Capture the cell that displays the provided text and extract its (x, y) central coordinate. 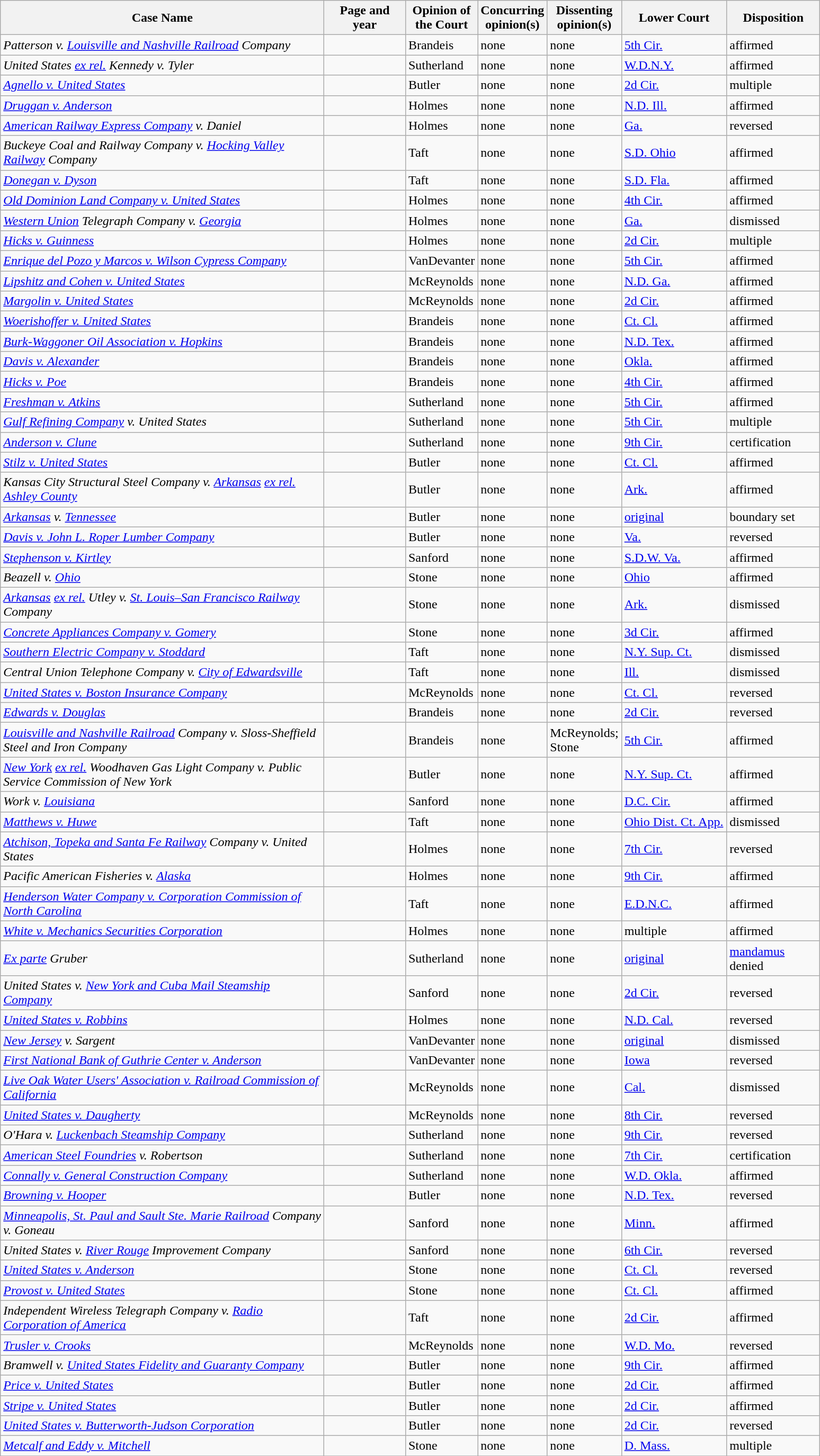
Gulf Refining Company v. United States (162, 422)
Trusler v. Crooks (162, 1345)
Price v. United States (162, 1385)
Stripe v. United States (162, 1406)
8th Cir. (674, 1115)
Case Name (162, 18)
Lipshitz and Cohen v. United States (162, 281)
Ill. (674, 672)
Burk-Waggoner Oil Association v. Hopkins (162, 341)
White v. Mechanics Securities Corporation (162, 931)
Arkansas ex rel. Utley v. St. Louis–San Francisco Railway Company (162, 605)
Minn. (674, 1223)
Southern Electric Company v. Stoddard (162, 652)
Va. (674, 537)
Western Union Telegraph Company v. Georgia (162, 220)
United States v. New York and Cuba Mail Steamship Company (162, 992)
3d Cir. (674, 632)
American Railway Express Company v. Daniel (162, 125)
United States v. Boston Insurance Company (162, 693)
N.D. Ill. (674, 105)
Browning v. Hooper (162, 1196)
Woerishoffer v. United States (162, 321)
Edwards v. Douglas (162, 713)
Hicks v. Guinness (162, 240)
McReynolds; Stone (584, 740)
W.D. Okla. (674, 1175)
Louisville and Nashville Railroad Company v. Sloss-Sheffield Steel and Iron Company (162, 740)
Freshman v. Atkins (162, 402)
United States v. Robbins (162, 1020)
Ohio (674, 577)
Concurring opinion(s) (513, 18)
Independent Wireless Telegraph Company v. Radio Corporation of America (162, 1317)
Pacific American Fisheries v. Alaska (162, 876)
United States v. Anderson (162, 1270)
United States v. Daugherty (162, 1115)
Enrique del Pozo y Marcos v. Wilson Cypress Company (162, 260)
Dissenting opinion(s) (584, 18)
Druggan v. Anderson (162, 105)
Matthews v. Huwe (162, 822)
Davis v. Alexander (162, 362)
Davis v. John L. Roper Lumber Company (162, 537)
Hicks v. Poe (162, 382)
Stephenson v. Kirtley (162, 557)
Metcalf and Eddy v. Mitchell (162, 1446)
Atchison, Topeka and Santa Fe Railway Company v. United States (162, 849)
boundary set (773, 517)
Opinion of the Court (441, 18)
Stilz v. United States (162, 462)
Margolin v. United States (162, 301)
Disposition (773, 18)
D.C. Cir. (674, 802)
W.D.N.Y. (674, 65)
Page and year (365, 18)
Concrete Appliances Company v. Gomery (162, 632)
E.D.N.C. (674, 903)
Minneapolis, St. Paul and Sault Ste. Marie Railroad Company v. Goneau (162, 1223)
Beazell v. Ohio (162, 577)
Ohio Dist. Ct. App. (674, 822)
Okla. (674, 362)
S.D.W. Va. (674, 557)
S.D. Ohio (674, 152)
Provost v. United States (162, 1290)
Donegan v. Dyson (162, 180)
Work v. Louisiana (162, 802)
American Steel Foundries v. Robertson (162, 1155)
Bramwell v. United States Fidelity and Guaranty Company (162, 1365)
Agnello v. United States (162, 85)
W.D. Mo. (674, 1345)
Ex parte Gruber (162, 958)
Patterson v. Louisville and Nashville Railroad Company (162, 45)
mandamus denied (773, 958)
Anderson v. Clune (162, 442)
New York ex rel. Woodhaven Gas Light Company v. Public Service Commission of New York (162, 774)
Kansas City Structural Steel Company v. Arkansas ex rel. Ashley County (162, 489)
Henderson Water Company v. Corporation Commission of North Carolina (162, 903)
First National Bank of Guthrie Center v. Anderson (162, 1060)
Central Union Telephone Company v. City of Edwardsville (162, 672)
O'Hara v. Luckenbach Steamship Company (162, 1135)
Cal. (674, 1087)
N.D. Cal. (674, 1020)
S.D. Fla. (674, 180)
Buckeye Coal and Railway Company v. Hocking Valley Railway Company (162, 152)
New Jersey v. Sargent (162, 1040)
Iowa (674, 1060)
D. Mass. (674, 1446)
Live Oak Water Users' Association v. Railroad Commission of California (162, 1087)
United States ex rel. Kennedy v. Tyler (162, 65)
Old Dominion Land Company v. United States (162, 200)
N.D. Ga. (674, 281)
Lower Court (674, 18)
Arkansas v. Tennessee (162, 517)
United States v. River Rouge Improvement Company (162, 1250)
6th Cir. (674, 1250)
Connally v. General Construction Company (162, 1175)
United States v. Butterworth-Judson Corporation (162, 1426)
